For the text-containing cell, return its midpoint in (X, Y) coordinate format. 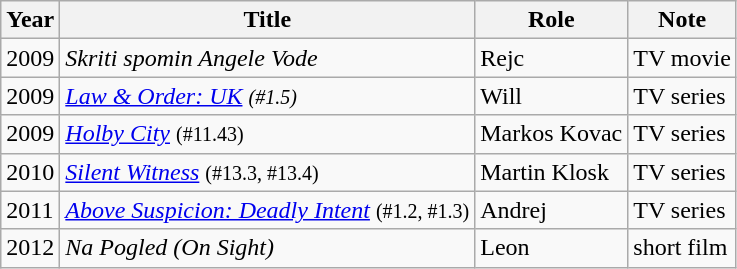
Holby City (#11.43) (268, 134)
Andrej (552, 210)
Above Suspicion: Deadly Intent (#1.2, #1.3) (268, 210)
Rejc (552, 58)
Title (268, 20)
Markos Kovac (552, 134)
Will (552, 96)
Law & Order: UK (#1.5) (268, 96)
Martin Klosk (552, 172)
TV movie (682, 58)
Skriti spomin Angele Vode (268, 58)
Silent Witness (#13.3, #13.4) (268, 172)
short film (682, 248)
Na Pogled (On Sight) (268, 248)
Role (552, 20)
2012 (30, 248)
Leon (552, 248)
Year (30, 20)
Note (682, 20)
2011 (30, 210)
2010 (30, 172)
